Return the [X, Y] coordinate for the center point of the cell that contains the specified text.  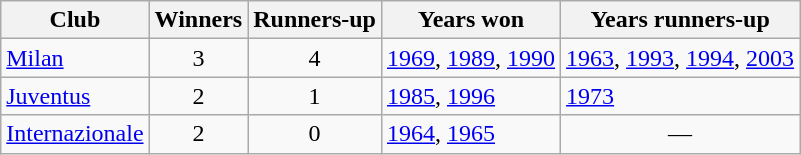
3 [198, 58]
Internazionale [75, 134]
4 [315, 58]
Years runners-up [680, 20]
— [680, 134]
1964, 1965 [470, 134]
Runners-up [315, 20]
Club [75, 20]
Juventus [75, 96]
Winners [198, 20]
Milan [75, 58]
1963, 1993, 1994, 2003 [680, 58]
1973 [680, 96]
0 [315, 134]
Years won [470, 20]
1 [315, 96]
1969, 1989, 1990 [470, 58]
1985, 1996 [470, 96]
